Locate the cell with the specified text and output its (x, y) center coordinate. 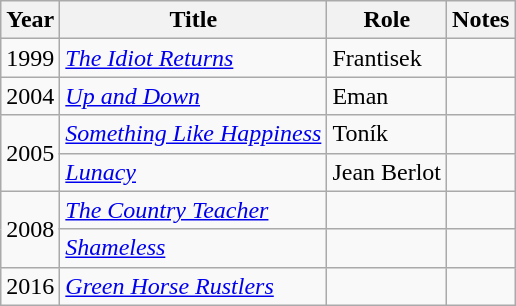
Lunacy (194, 172)
Year (30, 20)
Something Like Happiness (194, 134)
1999 (30, 58)
Frantisek (387, 58)
Toník (387, 134)
The Country Teacher (194, 210)
Eman (387, 96)
2004 (30, 96)
2016 (30, 286)
Up and Down (194, 96)
Shameless (194, 248)
Notes (481, 20)
Role (387, 20)
Jean Berlot (387, 172)
2008 (30, 229)
The Idiot Returns (194, 58)
2005 (30, 153)
Green Horse Rustlers (194, 286)
Title (194, 20)
